Find where the given text appears and provide that cell's center as (x, y) coordinate. 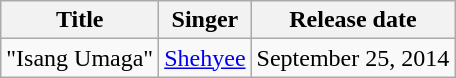
Title (80, 20)
Release date (353, 20)
"Isang Umaga" (80, 58)
Shehyee (205, 58)
Singer (205, 20)
September 25, 2014 (353, 58)
